For the text-containing cell, return its midpoint in (X, Y) coordinate format. 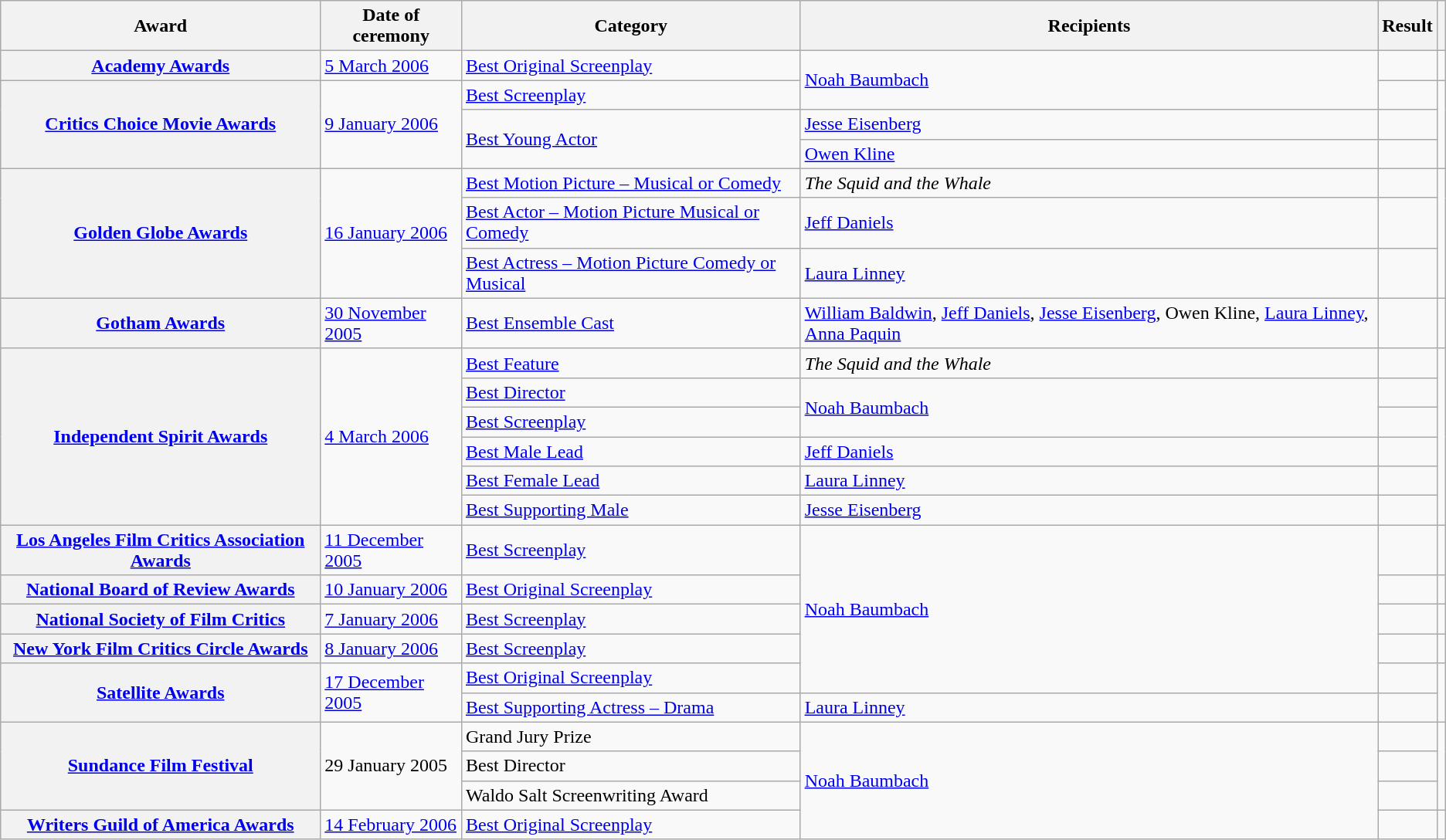
Best Young Actor (630, 139)
Date of ceremony (391, 26)
Waldo Salt Screenwriting Award (630, 795)
Best Supporting Actress – Drama (630, 707)
29 January 2005 (391, 766)
7 January 2006 (391, 619)
9 January 2006 (391, 124)
Independent Spirit Awards (161, 436)
Award (161, 26)
Best Motion Picture – Musical or Comedy (630, 183)
Grand Jury Prize (630, 737)
Recipients (1089, 26)
New York Film Critics Circle Awards (161, 649)
Critics Choice Movie Awards (161, 124)
Golden Globe Awards (161, 233)
4 March 2006 (391, 436)
Academy Awards (161, 66)
National Board of Review Awards (161, 590)
Best Actor – Motion Picture Musical or Comedy (630, 222)
8 January 2006 (391, 649)
National Society of Film Critics (161, 619)
10 January 2006 (391, 590)
Best Supporting Male (630, 510)
Satellite Awards (161, 693)
Owen Kline (1089, 154)
Best Female Lead (630, 481)
Best Actress – Motion Picture Comedy or Musical (630, 273)
Los Angeles Film Critics Association Awards (161, 550)
5 March 2006 (391, 66)
30 November 2005 (391, 323)
17 December 2005 (391, 693)
Sundance Film Festival (161, 766)
Writers Guild of America Awards (161, 825)
Gotham Awards (161, 323)
11 December 2005 (391, 550)
Best Ensemble Cast (630, 323)
Best Male Lead (630, 452)
Result (1407, 26)
William Baldwin, Jeff Daniels, Jesse Eisenberg, Owen Kline, Laura Linney, Anna Paquin (1089, 323)
Category (630, 26)
14 February 2006 (391, 825)
16 January 2006 (391, 233)
Best Feature (630, 363)
